Return [X, Y] of the center of cell containing provided text 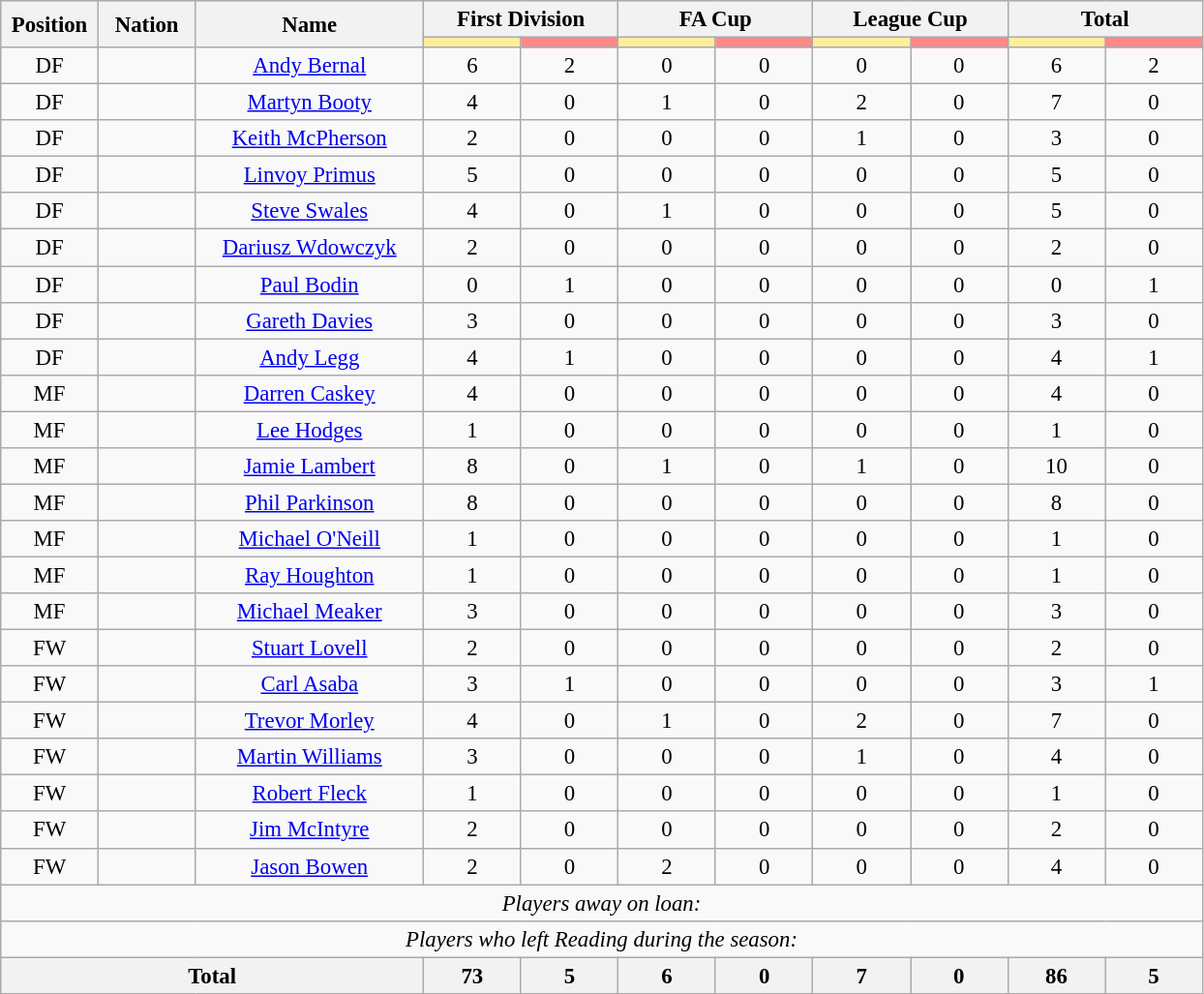
Andy Legg [310, 357]
First Division [521, 19]
Nation [147, 24]
Lee Hodges [310, 430]
Linvoy Primus [310, 175]
Players away on loan: [602, 903]
Paul Bodin [310, 285]
Steve Swales [310, 212]
Michael Meaker [310, 612]
Martin Williams [310, 757]
FA Cup [716, 19]
Jamie Lambert [310, 467]
Trevor Morley [310, 721]
League Cup [910, 19]
Carl Asaba [310, 684]
Andy Bernal [310, 66]
10 [1057, 467]
Name [310, 24]
Phil Parkinson [310, 502]
Ray Houghton [310, 575]
Martyn Booty [310, 103]
Darren Caskey [310, 393]
Players who left Reading during the season: [602, 939]
Stuart Lovell [310, 648]
Michael O'Neill [310, 539]
Keith McPherson [310, 138]
Jim McIntyre [310, 830]
Position [50, 24]
73 [472, 976]
Robert Fleck [310, 794]
Dariusz Wdowczyk [310, 248]
86 [1057, 976]
Jason Bowen [310, 866]
Gareth Davies [310, 320]
